Identify which cell holds the provided text, then report its (x, y) central coordinate. 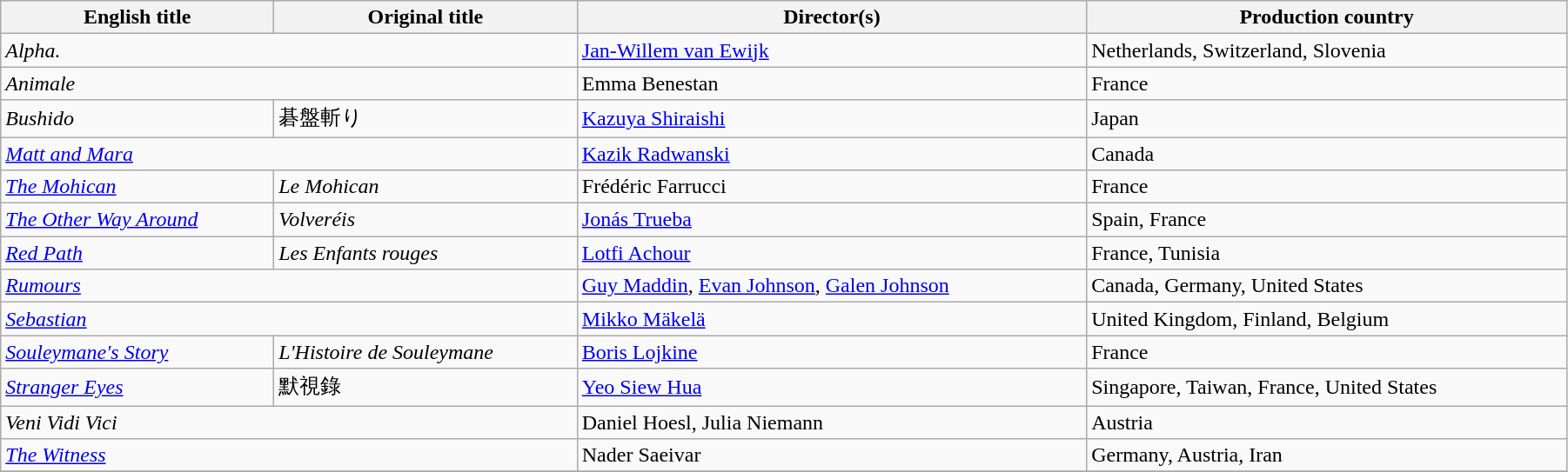
Boris Lojkine (832, 352)
L'Histoire de Souleymane (426, 352)
Mikko Mäkelä (832, 319)
Frédéric Farrucci (832, 187)
Netherlands, Switzerland, Slovenia (1327, 50)
The Other Way Around (137, 220)
默視錄 (426, 388)
Matt and Mara (289, 154)
Veni Vidi Vici (289, 422)
Le Mohican (426, 187)
France, Tunisia (1327, 253)
Les Enfants rouges (426, 253)
Production country (1327, 17)
Japan (1327, 118)
Yeo Siew Hua (832, 388)
Volveréis (426, 220)
Jan-Willem van Ewijk (832, 50)
Director(s) (832, 17)
Guy Maddin, Evan Johnson, Galen Johnson (832, 286)
The Witness (289, 455)
Alpha. (289, 50)
Spain, France (1327, 220)
Red Path (137, 253)
Animale (289, 83)
Austria (1327, 422)
Emma Benestan (832, 83)
Germany, Austria, Iran (1327, 455)
Canada, Germany, United States (1327, 286)
Souleymane's Story (137, 352)
Kazik Radwanski (832, 154)
Rumours (289, 286)
Nader Saeivar (832, 455)
碁盤斬り (426, 118)
Canada (1327, 154)
Sebastian (289, 319)
Original title (426, 17)
Lotfi Achour (832, 253)
Jonás Trueba (832, 220)
Stranger Eyes (137, 388)
Kazuya Shiraishi (832, 118)
Singapore, Taiwan, France, United States (1327, 388)
English title (137, 17)
Daniel Hoesl, Julia Niemann (832, 422)
Bushido (137, 118)
United Kingdom, Finland, Belgium (1327, 319)
The Mohican (137, 187)
